Detect which cell encompasses the target text, then output its [X, Y] center coordinate. 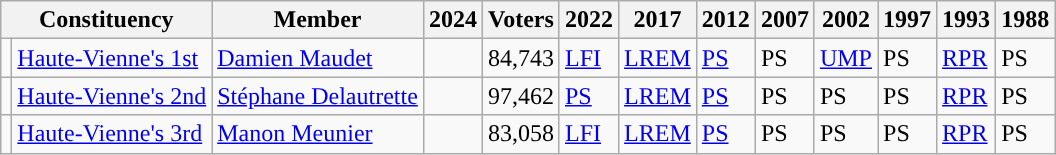
Stéphane Delautrette [318, 96]
2002 [846, 20]
84,743 [520, 58]
UMP [846, 58]
2024 [452, 20]
Haute-Vienne's 1st [112, 58]
Manon Meunier [318, 134]
Member [318, 20]
97,462 [520, 96]
Constituency [106, 20]
83,058 [520, 134]
2012 [726, 20]
Voters [520, 20]
2022 [588, 20]
2017 [658, 20]
2007 [784, 20]
1988 [1026, 20]
1997 [908, 20]
Damien Maudet [318, 58]
Haute-Vienne's 2nd [112, 96]
Haute-Vienne's 3rd [112, 134]
1993 [966, 20]
